Detect which cell encompasses the target text, then output its (X, Y) center coordinate. 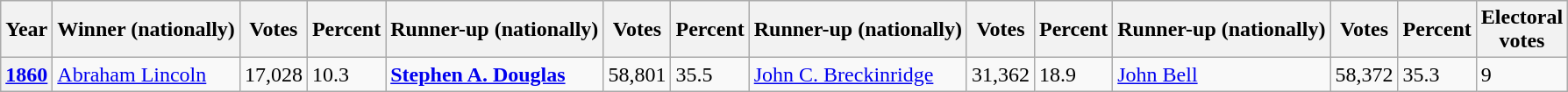
31,362 (1000, 74)
18.9 (1073, 74)
17,028 (274, 74)
10.3 (346, 74)
1860 (26, 74)
58,801 (637, 74)
Year (26, 30)
Winner (nationally) (146, 30)
John C. Breckinridge (858, 74)
John Bell (1222, 74)
9 (1522, 74)
Abraham Lincoln (146, 74)
35.5 (710, 74)
35.3 (1436, 74)
Electoralvotes (1522, 30)
58,372 (1365, 74)
Stephen A. Douglas (495, 74)
